From the cell containing the given text, extract its center point as [X, Y] coordinate. 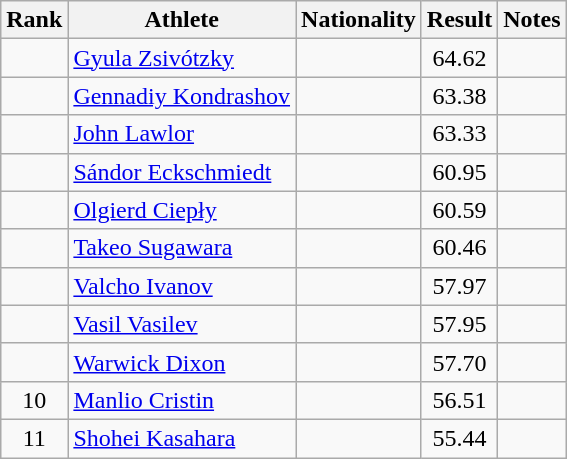
Sándor Eckschmiedt [182, 172]
Takeo Sugawara [182, 248]
Valcho Ivanov [182, 286]
Rank [34, 20]
Shohei Kasahara [182, 438]
Gennadiy Kondrashov [182, 96]
10 [34, 400]
Athlete [182, 20]
11 [34, 438]
57.95 [459, 324]
Olgierd Ciepły [182, 210]
John Lawlor [182, 134]
Manlio Cristin [182, 400]
60.59 [459, 210]
60.46 [459, 248]
55.44 [459, 438]
57.97 [459, 286]
Gyula Zsivótzky [182, 58]
Vasil Vasilev [182, 324]
63.33 [459, 134]
57.70 [459, 362]
56.51 [459, 400]
64.62 [459, 58]
63.38 [459, 96]
Warwick Dixon [182, 362]
Notes [532, 20]
Result [459, 20]
60.95 [459, 172]
Nationality [359, 20]
